Output the (x, y) coordinate of the center of the cell containing the given text.  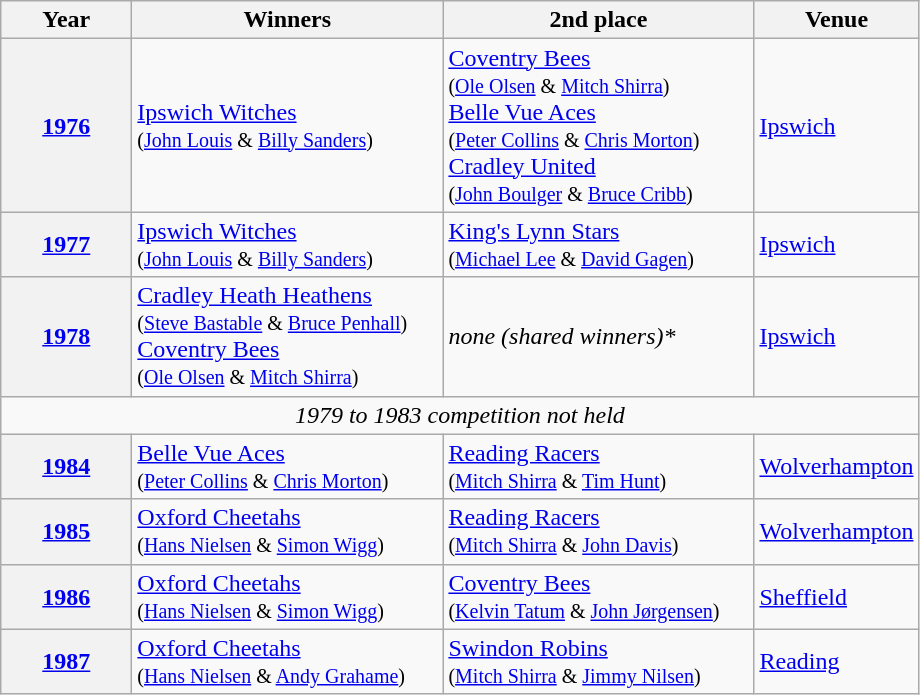
1985 (66, 532)
Coventry Bees(Ole Olsen & Mitch Shirra)Belle Vue Aces(Peter Collins & Chris Morton)Cradley United(John Boulger & Bruce Cribb) (598, 126)
Oxford Cheetahs(Hans Nielsen & Andy Grahame) (288, 662)
Reading Racers(Mitch Shirra & John Davis) (598, 532)
Cradley Heath Heathens(Steve Bastable & Bruce Penhall)Coventry Bees(Ole Olsen & Mitch Shirra) (288, 336)
1986 (66, 596)
1987 (66, 662)
2nd place (598, 20)
King's Lynn Stars(Michael Lee & David Gagen) (598, 244)
1976 (66, 126)
1984 (66, 466)
1978 (66, 336)
Coventry Bees(Kelvin Tatum & John Jørgensen) (598, 596)
Reading Racers(Mitch Shirra & Tim Hunt) (598, 466)
Belle Vue Aces(Peter Collins & Chris Morton) (288, 466)
Reading (836, 662)
Swindon Robins(Mitch Shirra & Jimmy Nilsen) (598, 662)
Year (66, 20)
1979 to 1983 competition not held (460, 415)
none (shared winners)* (598, 336)
Sheffield (836, 596)
1977 (66, 244)
Winners (288, 20)
Venue (836, 20)
